Extract the (X, Y) coordinate from the center of the cell holding the provided text.  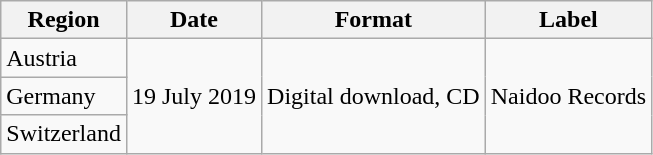
Date (194, 20)
Switzerland (64, 134)
Label (568, 20)
19 July 2019 (194, 96)
Region (64, 20)
Digital download, CD (374, 96)
Naidoo Records (568, 96)
Germany (64, 96)
Format (374, 20)
Austria (64, 58)
